Provide the [x, y] coordinate of the cell's center where the given text is located.  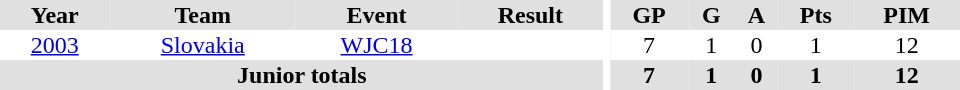
PIM [906, 15]
Team [202, 15]
2003 [54, 45]
Slovakia [202, 45]
WJC18 [376, 45]
Pts [816, 15]
Event [376, 15]
Result [530, 15]
Year [54, 15]
G [712, 15]
Junior totals [302, 75]
GP [649, 15]
A [757, 15]
